Pinpoint the cell where the given text exists, returning its (X, Y) midpoint coordinate. 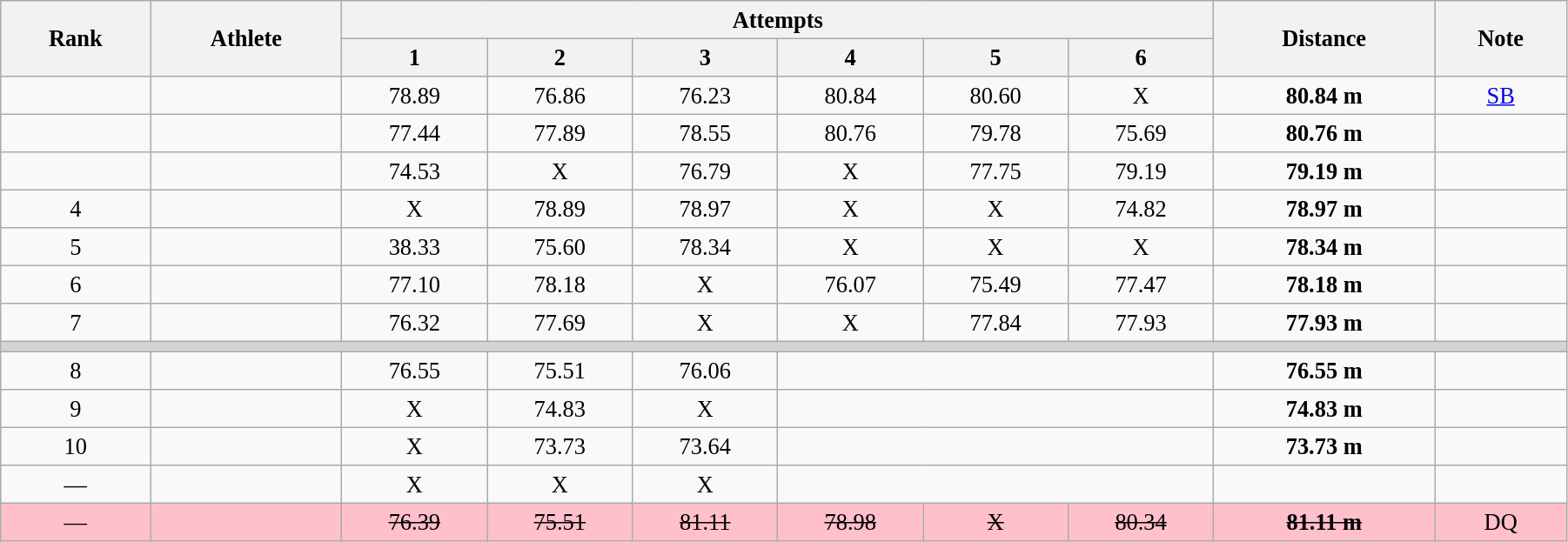
7 (76, 323)
8 (76, 371)
78.34 m (1324, 247)
81.11 m (1324, 522)
SB (1501, 95)
76.06 (705, 371)
77.84 (995, 323)
73.64 (705, 446)
Rank (76, 38)
77.69 (560, 323)
77.93 m (1324, 323)
74.82 (1142, 209)
2 (560, 57)
80.76 (851, 133)
79.19 m (1324, 171)
79.78 (995, 133)
81.11 (705, 522)
78.97 m (1324, 209)
77.10 (414, 284)
74.53 (414, 171)
74.83 m (1324, 409)
Distance (1324, 38)
78.98 (851, 522)
DQ (1501, 522)
10 (76, 446)
76.23 (705, 95)
78.55 (705, 133)
75.69 (1142, 133)
76.39 (414, 522)
75.49 (995, 284)
76.86 (560, 95)
80.76 m (1324, 133)
78.18 (560, 284)
Note (1501, 38)
77.47 (1142, 284)
80.84 (851, 95)
38.33 (414, 247)
77.89 (560, 133)
74.83 (560, 409)
Athlete (246, 38)
76.32 (414, 323)
77.93 (1142, 323)
75.60 (560, 247)
76.55 m (1324, 371)
80.60 (995, 95)
3 (705, 57)
80.34 (1142, 522)
78.97 (705, 209)
79.19 (1142, 171)
76.55 (414, 371)
77.75 (995, 171)
1 (414, 57)
73.73 (560, 446)
78.18 m (1324, 284)
76.79 (705, 171)
78.34 (705, 247)
77.44 (414, 133)
73.73 m (1324, 446)
Attempts (778, 19)
80.84 m (1324, 95)
9 (76, 409)
76.07 (851, 284)
